Pinpoint the cell where the given text exists, returning its [x, y] midpoint coordinate. 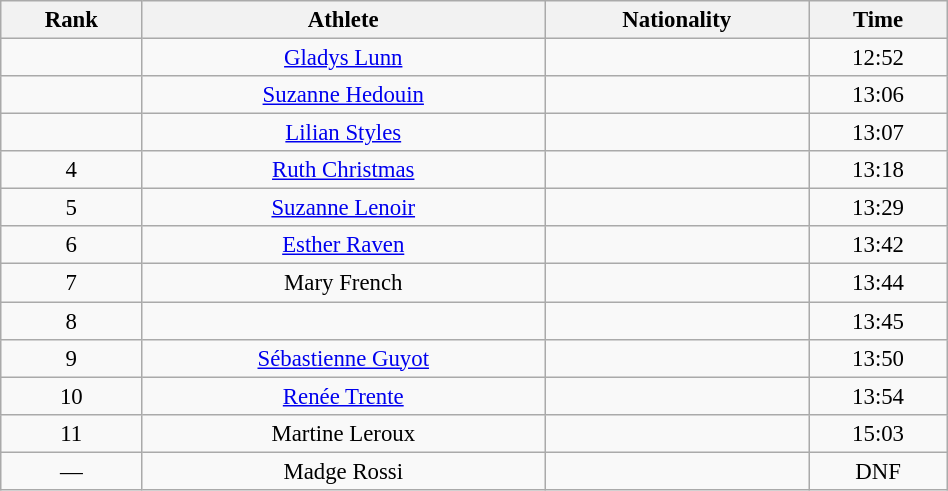
6 [72, 245]
7 [72, 283]
Time [878, 20]
15:03 [878, 433]
8 [72, 321]
Sébastienne Guyot [344, 358]
13:29 [878, 208]
12:52 [878, 58]
10 [72, 396]
Rank [72, 20]
Ruth Christmas [344, 170]
Madge Rossi [344, 471]
Gladys Lunn [344, 58]
13:42 [878, 245]
Athlete [344, 20]
DNF [878, 471]
13:45 [878, 321]
Nationality [677, 20]
Renée Trente [344, 396]
9 [72, 358]
13:18 [878, 170]
— [72, 471]
Martine Leroux [344, 433]
13:50 [878, 358]
13:07 [878, 133]
Suzanne Hedouin [344, 95]
11 [72, 433]
13:54 [878, 396]
Lilian Styles [344, 133]
Suzanne Lenoir [344, 208]
13:44 [878, 283]
Esther Raven [344, 245]
5 [72, 208]
Mary French [344, 283]
13:06 [878, 95]
4 [72, 170]
